Capture the cell that displays the provided text and extract its (x, y) central coordinate. 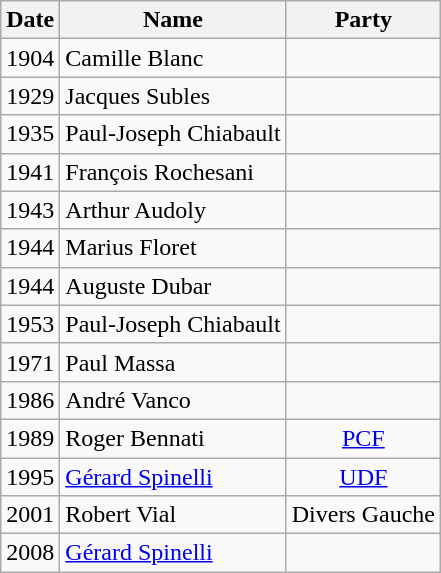
Divers Gauche (363, 515)
1929 (30, 96)
1943 (30, 210)
Robert Vial (173, 515)
Camille Blanc (173, 58)
André Vanco (173, 400)
Paul Massa (173, 362)
UDF (363, 477)
Date (30, 20)
1986 (30, 400)
Auguste Dubar (173, 286)
2001 (30, 515)
1989 (30, 438)
François Rochesani (173, 172)
Roger Bennati (173, 438)
1971 (30, 362)
PCF (363, 438)
Arthur Audoly (173, 210)
1953 (30, 324)
Name (173, 20)
1904 (30, 58)
Party (363, 20)
1995 (30, 477)
1935 (30, 134)
2008 (30, 553)
Jacques Subles (173, 96)
Marius Floret (173, 248)
1941 (30, 172)
